Return [X, Y] of the center of cell containing provided text 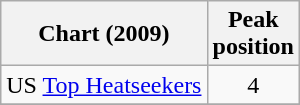
Peakposition [253, 34]
4 [253, 85]
US Top Heatseekers [104, 85]
Chart (2009) [104, 34]
